Find where the given text appears and provide that cell's center as [X, Y] coordinate. 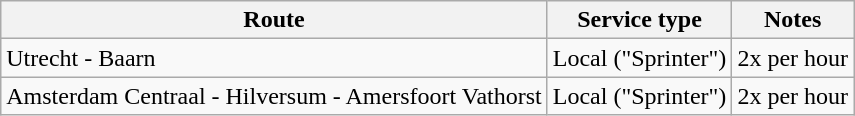
Service type [640, 20]
Amsterdam Centraal - Hilversum - Amersfoort Vathorst [274, 96]
Utrecht - Baarn [274, 58]
Route [274, 20]
Notes [793, 20]
